Extract the [X, Y] coordinate from the center of the cell holding the provided text.  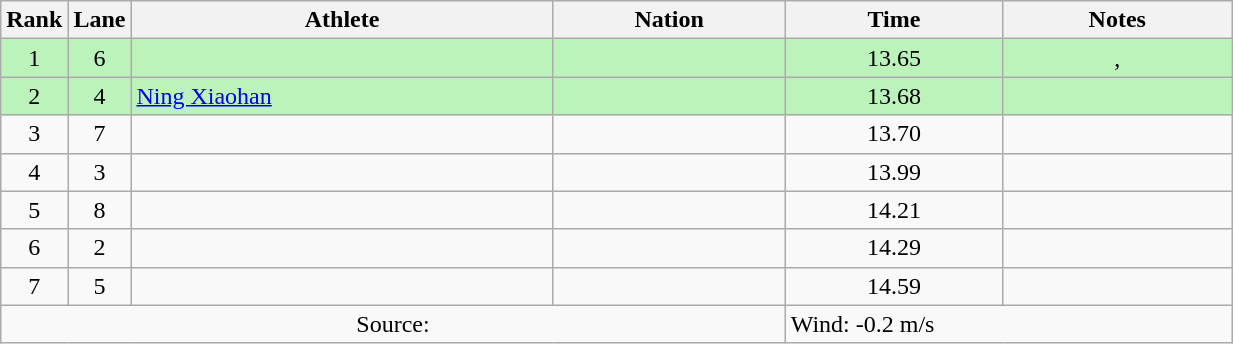
13.65 [894, 58]
13.68 [894, 96]
13.70 [894, 134]
Wind: -0.2 m/s [1008, 324]
Notes [1118, 20]
Ning Xiaohan [342, 96]
1 [34, 58]
Source: [393, 324]
13.99 [894, 172]
14.59 [894, 286]
14.21 [894, 210]
14.29 [894, 248]
Nation [669, 20]
8 [100, 210]
, [1118, 58]
Athlete [342, 20]
Rank [34, 20]
Lane [100, 20]
Time [894, 20]
